Determine the (x, y) coordinate at the center of the cell enclosing the given text.  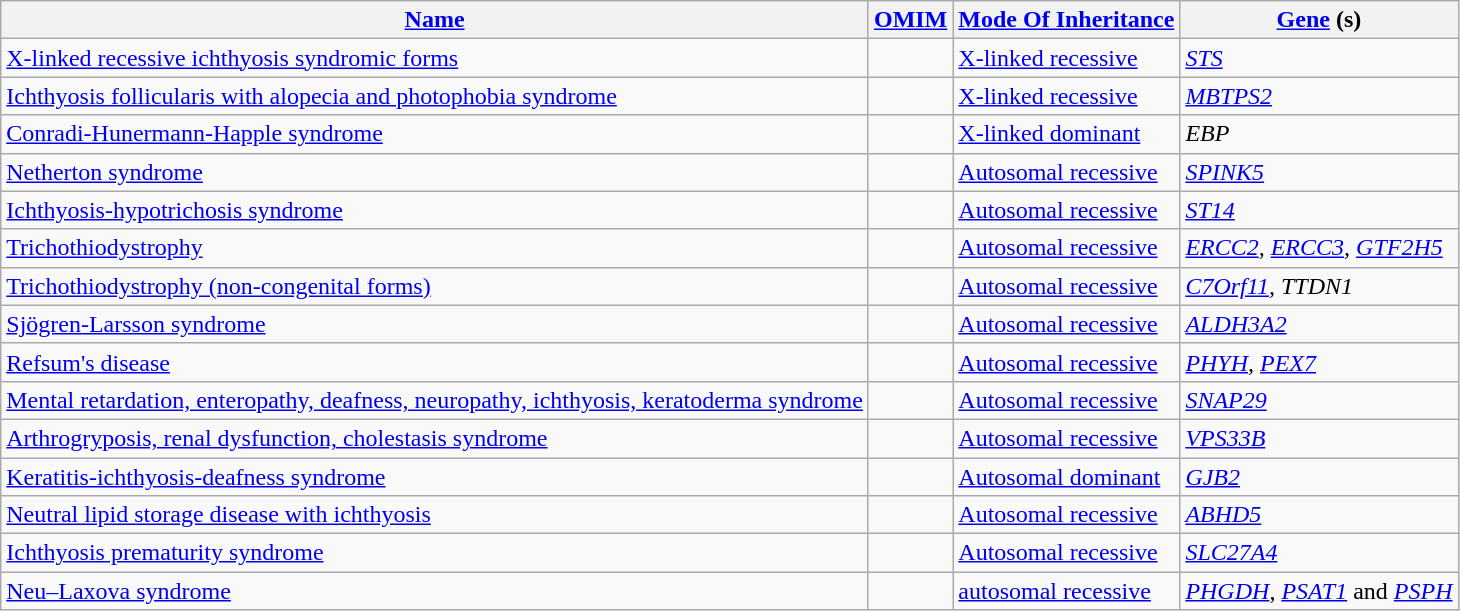
ALDH3A2 (1319, 324)
MBTPS2 (1319, 96)
Name (435, 20)
Neu–Laxova syndrome (435, 591)
VPS33B (1319, 438)
Ichthyosis follicularis with alopecia and photophobia syndrome (435, 96)
Mental retardation, enteropathy, deafness, neuropathy, ichthyosis, keratoderma syndrome (435, 400)
Neutral lipid storage disease with ichthyosis (435, 515)
OMIM (910, 20)
Trichothiodystrophy (non-congenital forms) (435, 286)
autosomal recessive (1066, 591)
Keratitis-ichthyosis-deafness syndrome (435, 477)
Refsum's disease (435, 362)
SPINK5 (1319, 172)
Conradi-Hunermann-Happle syndrome (435, 134)
Sjögren-Larsson syndrome (435, 324)
ERCC2, ERCC3, GTF2H5 (1319, 248)
PHYH, PEX7 (1319, 362)
ABHD5 (1319, 515)
SLC27A4 (1319, 553)
Netherton syndrome (435, 172)
Trichothiodystrophy (435, 248)
Gene (s) (1319, 20)
PHGDH, PSAT1 and PSPH (1319, 591)
Ichthyosis-hypotrichosis syndrome (435, 210)
C7Orf11, TTDN1 (1319, 286)
Ichthyosis prematurity syndrome (435, 553)
Arthrogryposis, renal dysfunction, cholestasis syndrome (435, 438)
Mode Of Inheritance (1066, 20)
X-linked recessive ichthyosis syndromic forms (435, 58)
SNAP29 (1319, 400)
ST14 (1319, 210)
Autosomal dominant (1066, 477)
EBP (1319, 134)
GJB2 (1319, 477)
STS (1319, 58)
X-linked dominant (1066, 134)
